Scan for the cell matching the given text and deliver its [X, Y] coordinate at center. 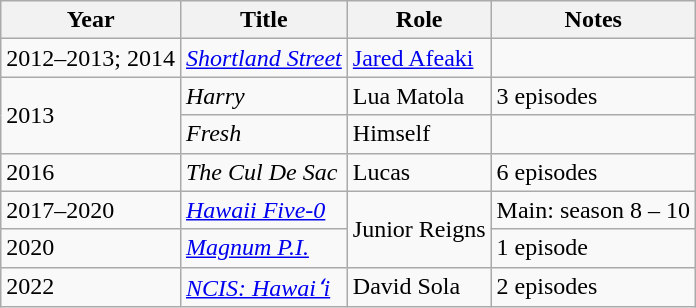
Junior Reigns [419, 229]
Main: season 8 – 10 [593, 210]
2 episodes [593, 287]
2020 [91, 248]
Fresh [264, 134]
Harry [264, 96]
Notes [593, 20]
2012–2013; 2014 [91, 58]
2013 [91, 115]
6 episodes [593, 172]
2022 [91, 287]
Magnum P.I. [264, 248]
Lua Matola [419, 96]
2016 [91, 172]
Shortland Street [264, 58]
Year [91, 20]
Lucas [419, 172]
Hawaii Five-0 [264, 210]
Title [264, 20]
2017–2020 [91, 210]
Role [419, 20]
1 episode [593, 248]
David Sola [419, 287]
Jared Afeaki [419, 58]
3 episodes [593, 96]
The Cul De Sac [264, 172]
Himself [419, 134]
NCIS: Hawaiʻi [264, 287]
